Capture the cell that displays the provided text and extract its (X, Y) central coordinate. 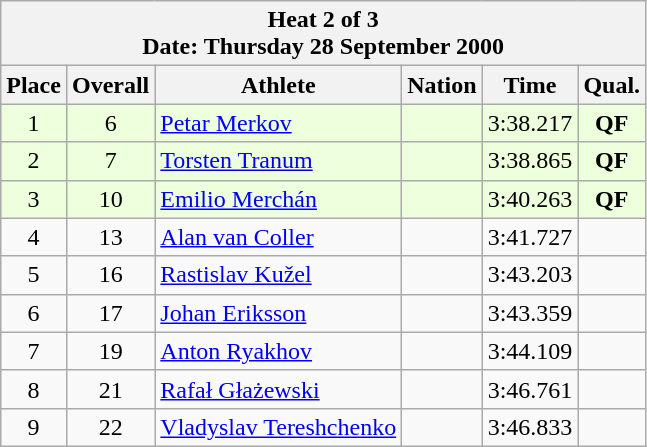
3:41.727 (530, 237)
3 (34, 199)
Rastislav Kužel (278, 275)
22 (110, 427)
Johan Eriksson (278, 313)
5 (34, 275)
19 (110, 351)
Alan van Coller (278, 237)
3:44.109 (530, 351)
3:40.263 (530, 199)
Emilio Merchán (278, 199)
3:46.833 (530, 427)
8 (34, 389)
17 (110, 313)
Petar Merkov (278, 123)
3:43.203 (530, 275)
1 (34, 123)
Overall (110, 85)
Anton Ryakhov (278, 351)
16 (110, 275)
13 (110, 237)
10 (110, 199)
Time (530, 85)
Nation (442, 85)
Heat 2 of 3 Date: Thursday 28 September 2000 (324, 34)
4 (34, 237)
Qual. (612, 85)
Athlete (278, 85)
Torsten Tranum (278, 161)
Vladyslav Tereshchenko (278, 427)
3:43.359 (530, 313)
2 (34, 161)
9 (34, 427)
3:46.761 (530, 389)
Rafał Głażewski (278, 389)
3:38.865 (530, 161)
3:38.217 (530, 123)
21 (110, 389)
Place (34, 85)
